Provide the [X, Y] coordinate of the cell's center where the given text is located.  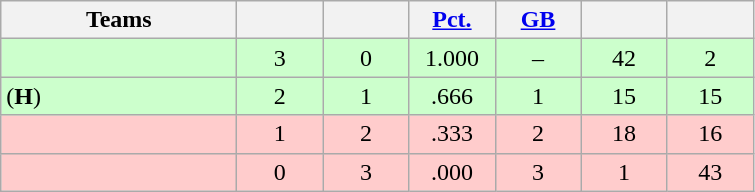
.000 [452, 172]
.666 [452, 96]
43 [710, 172]
Teams [119, 20]
GB [538, 20]
16 [710, 134]
(H) [119, 96]
18 [624, 134]
42 [624, 58]
.333 [452, 134]
1.000 [452, 58]
– [538, 58]
Pct. [452, 20]
